Search for the cell housing the specified text and yield its [X, Y] center coordinate. 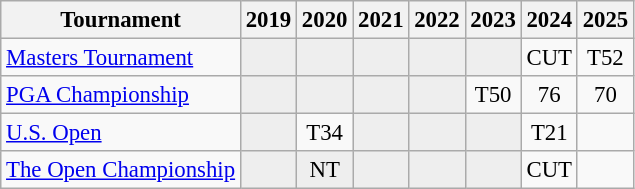
70 [605, 95]
Masters Tournament [121, 58]
2023 [493, 20]
Tournament [121, 20]
PGA Championship [121, 95]
2022 [437, 20]
2025 [605, 20]
2019 [268, 20]
T34 [325, 133]
2021 [381, 20]
2024 [549, 20]
NT [325, 170]
The Open Championship [121, 170]
T50 [493, 95]
76 [549, 95]
U.S. Open [121, 133]
T52 [605, 58]
2020 [325, 20]
T21 [549, 133]
